Provide the [x, y] coordinate of the cell's center where the given text is located.  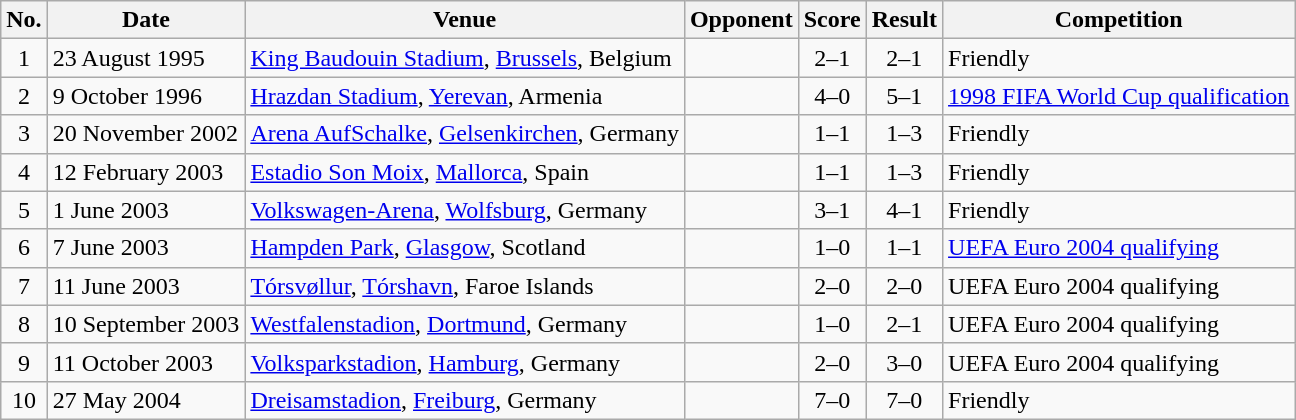
Result [904, 20]
Estadio Son Moix, Mallorca, Spain [465, 172]
1998 FIFA World Cup qualification [1119, 96]
8 [24, 324]
12 February 2003 [146, 172]
Hampden Park, Glasgow, Scotland [465, 248]
Venue [465, 20]
Dreisamstadion, Freiburg, Germany [465, 400]
Hrazdan Stadium, Yerevan, Armenia [465, 96]
4–1 [904, 210]
Tórsvøllur, Tórshavn, Faroe Islands [465, 286]
King Baudouin Stadium, Brussels, Belgium [465, 58]
10 September 2003 [146, 324]
9 October 1996 [146, 96]
20 November 2002 [146, 134]
Westfalenstadion, Dortmund, Germany [465, 324]
Competition [1119, 20]
5–1 [904, 96]
7 June 2003 [146, 248]
27 May 2004 [146, 400]
2 [24, 96]
3–0 [904, 362]
9 [24, 362]
3 [24, 134]
5 [24, 210]
Date [146, 20]
3–1 [832, 210]
10 [24, 400]
11 October 2003 [146, 362]
Volkswagen-Arena, Wolfsburg, Germany [465, 210]
Volksparkstadion, Hamburg, Germany [465, 362]
1 June 2003 [146, 210]
4–0 [832, 96]
7 [24, 286]
1 [24, 58]
11 June 2003 [146, 286]
Score [832, 20]
Arena AufSchalke, Gelsenkirchen, Germany [465, 134]
6 [24, 248]
Opponent [741, 20]
23 August 1995 [146, 58]
4 [24, 172]
No. [24, 20]
